Return [X, Y] of the center of cell containing provided text 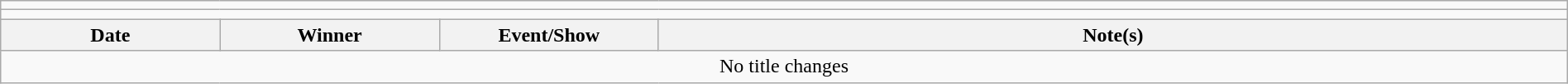
Winner [329, 35]
Note(s) [1113, 35]
Date [111, 35]
Event/Show [549, 35]
No title changes [784, 67]
